Capture the cell that displays the provided text and extract its (X, Y) central coordinate. 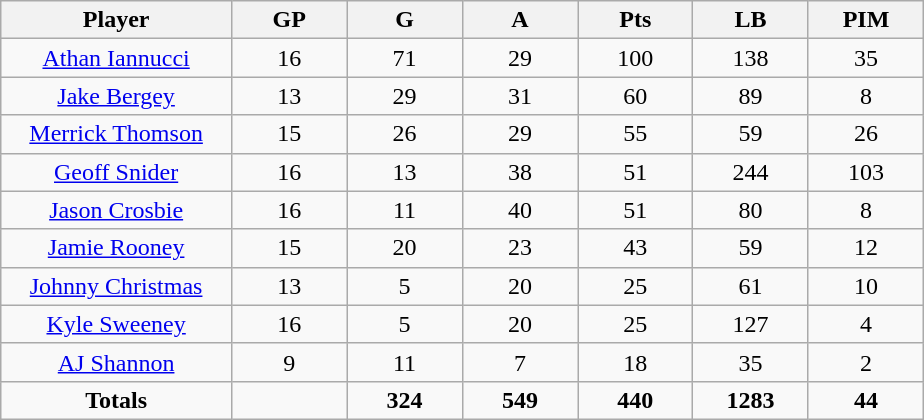
Totals (116, 400)
244 (750, 172)
43 (636, 248)
Johnny Christmas (116, 286)
PIM (866, 20)
44 (866, 400)
9 (288, 362)
AJ Shannon (116, 362)
1283 (750, 400)
100 (636, 58)
10 (866, 286)
71 (404, 58)
4 (866, 324)
103 (866, 172)
80 (750, 210)
Jamie Rooney (116, 248)
549 (520, 400)
61 (750, 286)
2 (866, 362)
7 (520, 362)
23 (520, 248)
Geoff Snider (116, 172)
LB (750, 20)
40 (520, 210)
A (520, 20)
Jake Bergey (116, 96)
G (404, 20)
89 (750, 96)
60 (636, 96)
18 (636, 362)
127 (750, 324)
Merrick Thomson (116, 134)
31 (520, 96)
324 (404, 400)
Athan Iannucci (116, 58)
GP (288, 20)
38 (520, 172)
440 (636, 400)
12 (866, 248)
138 (750, 58)
55 (636, 134)
Pts (636, 20)
Player (116, 20)
Kyle Sweeney (116, 324)
Jason Crosbie (116, 210)
